Return [X, Y] of the center of cell containing provided text 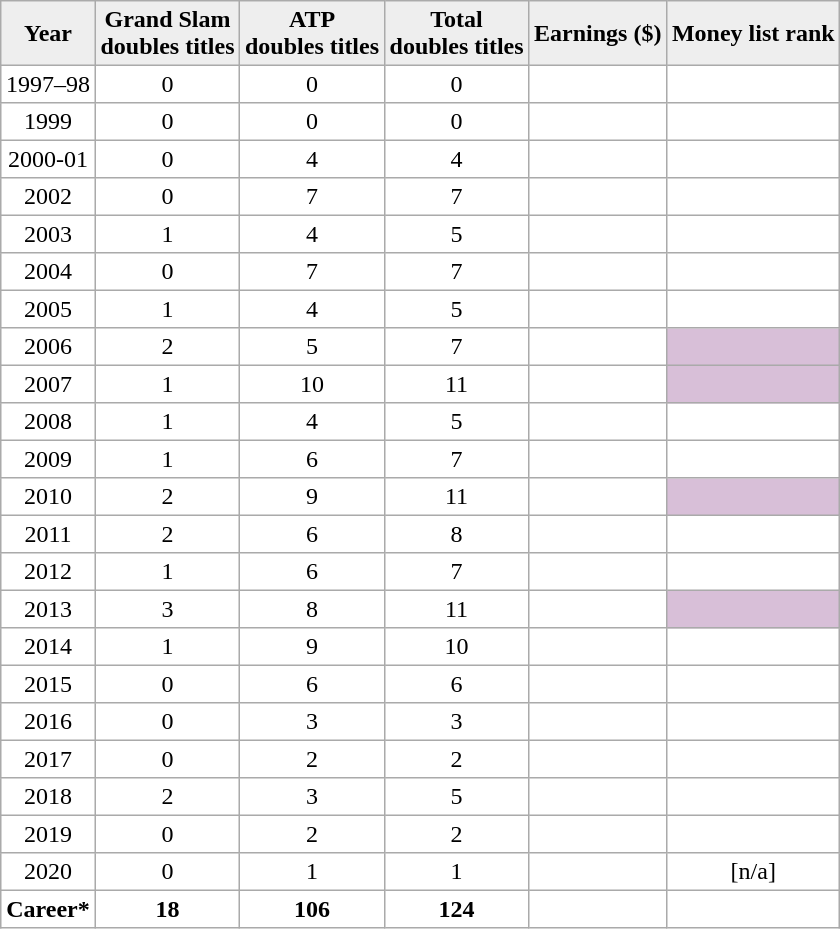
2016 [48, 722]
2013 [48, 609]
2020 [48, 872]
Career* [48, 909]
Grand Slamdoubles titles [168, 33]
2000-01 [48, 159]
2008 [48, 422]
2006 [48, 347]
1997–98 [48, 84]
ATP doubles titles [312, 33]
2017 [48, 759]
2012 [48, 572]
106 [312, 909]
2009 [48, 459]
2007 [48, 384]
2019 [48, 834]
2014 [48, 647]
Totaldoubles titles [456, 33]
Money list rank [754, 33]
2010 [48, 497]
1999 [48, 122]
124 [456, 909]
2018 [48, 797]
[n/a] [754, 872]
2003 [48, 234]
Year [48, 33]
2011 [48, 534]
2002 [48, 197]
2015 [48, 684]
Earnings ($) [598, 33]
2004 [48, 272]
18 [168, 909]
2005 [48, 309]
